Extract the (X, Y) coordinate from the center of the cell holding the provided text.  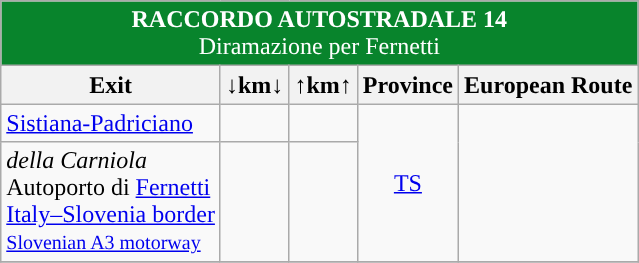
Province (408, 85)
RACCORDO AUTOSTRADALE 14Diramazione per Fernetti (320, 34)
↑km↑ (323, 85)
Sistiana-Padriciano (111, 123)
European Route (548, 85)
TS (408, 182)
↓km↓ (254, 85)
della Carniola Autoporto di Fernetti Italy–Slovenia border Slovenian A3 motorway (111, 202)
Exit (111, 85)
